Find where the given text appears and provide that cell's center as (x, y) coordinate. 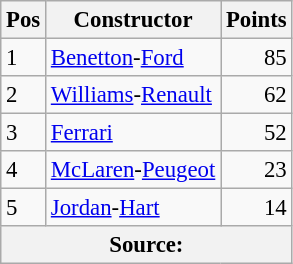
Constructor (134, 20)
4 (24, 170)
Pos (24, 20)
Jordan-Hart (134, 208)
Benetton-Ford (134, 58)
1 (24, 58)
Source: (146, 245)
McLaren-Peugeot (134, 170)
14 (256, 208)
52 (256, 133)
23 (256, 170)
Williams-Renault (134, 95)
62 (256, 95)
3 (24, 133)
85 (256, 58)
2 (24, 95)
5 (24, 208)
Points (256, 20)
Ferrari (134, 133)
